Search for the cell housing the specified text and yield its (x, y) center coordinate. 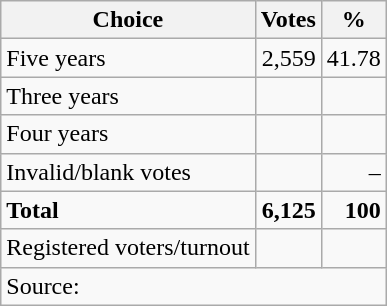
Votes (288, 20)
100 (354, 210)
Choice (128, 20)
% (354, 20)
41.78 (354, 58)
Four years (128, 134)
Total (128, 210)
6,125 (288, 210)
Three years (128, 96)
Five years (128, 58)
Source: (194, 286)
Invalid/blank votes (128, 172)
Registered voters/turnout (128, 248)
2,559 (288, 58)
– (354, 172)
